Provide the (x, y) coordinate of the cell's center where the given text is located.  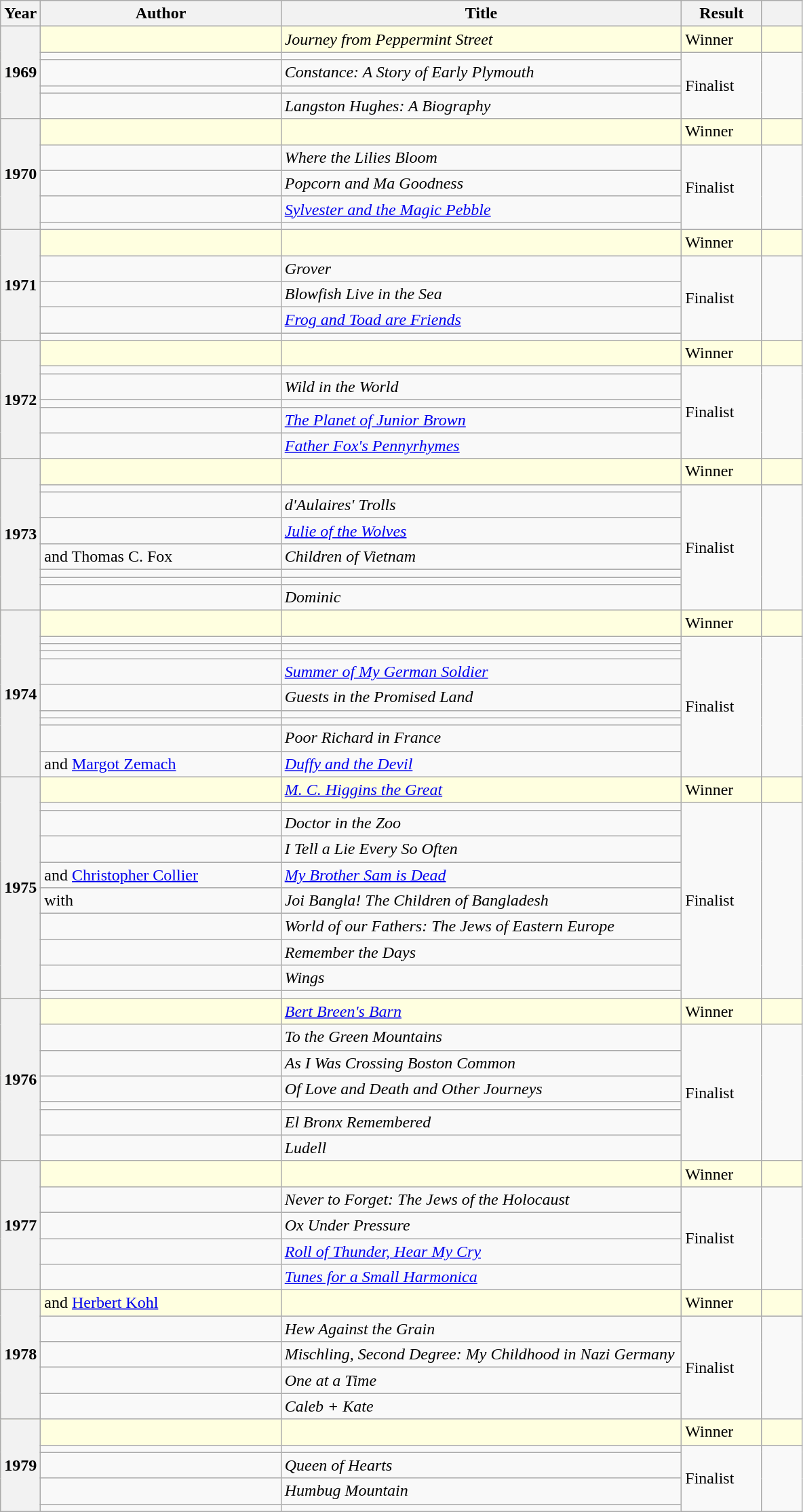
Ox Under Pressure (482, 1225)
Children of Vietnam (482, 556)
Dominic (482, 598)
Tunes for a Small Harmonica (482, 1277)
Mischling, Second Degree: My Childhood in Nazi Germany (482, 1355)
1976 (20, 1080)
Langston Hughes: A Biography (482, 106)
Duffy and the Devil (482, 764)
Guests in the Promised Land (482, 697)
d'Aulaires' Trolls (482, 505)
and Margot Zemach (161, 764)
Humbug Mountain (482, 1491)
To the Green Mountains (482, 1037)
1978 (20, 1355)
Remember the Days (482, 952)
Julie of the Wolves (482, 530)
I Tell a Lie Every So Often (482, 849)
Wings (482, 978)
The Planet of Junior Brown (482, 420)
My Brother Sam is Dead (482, 874)
Roll of Thunder, Hear My Cry (482, 1252)
Journey from Peppermint Street (482, 39)
World of our Fathers: The Jews of Eastern Europe (482, 927)
Doctor in the Zoo (482, 823)
Where the Lilies Bloom (482, 157)
with (161, 901)
Bert Breen's Barn (482, 1011)
Joi Bangla! The Children of Bangladesh (482, 901)
Wild in the World (482, 387)
1969 (20, 73)
and Herbert Kohl (161, 1303)
1970 (20, 174)
1977 (20, 1225)
Poor Richard in France (482, 738)
Blowfish Live in the Sea (482, 294)
Popcorn and Ma Goodness (482, 183)
Sylvester and the Magic Pebble (482, 209)
Title (482, 14)
Author (161, 14)
and Thomas C. Fox (161, 556)
Result (722, 14)
Never to Forget: The Jews of the Holocaust (482, 1199)
Caleb + Kate (482, 1406)
1979 (20, 1465)
El Bronx Remembered (482, 1122)
One at a Time (482, 1380)
1972 (20, 400)
Year (20, 14)
Frog and Toad are Friends (482, 320)
Constance: A Story of Early Plymouth (482, 73)
Hew Against the Grain (482, 1329)
1973 (20, 535)
1971 (20, 285)
Queen of Hearts (482, 1465)
M. C. Higgins the Great (482, 790)
Of Love and Death and Other Journeys (482, 1089)
Father Fox's Pennyrhymes (482, 446)
Ludell (482, 1148)
Grover (482, 268)
1974 (20, 694)
and Christopher Collier (161, 874)
As I Was Crossing Boston Common (482, 1063)
Summer of My German Soldier (482, 672)
1975 (20, 887)
